For the text-containing cell, return its midpoint in (x, y) coordinate format. 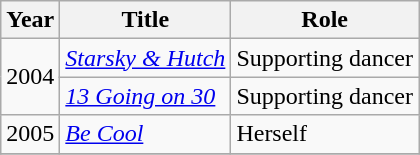
Title (146, 20)
Year (30, 20)
Starsky & Hutch (146, 58)
Role (325, 20)
Be Cool (146, 134)
2005 (30, 134)
Herself (325, 134)
13 Going on 30 (146, 96)
2004 (30, 77)
